Locate the cell with the specified text and output its [x, y] center coordinate. 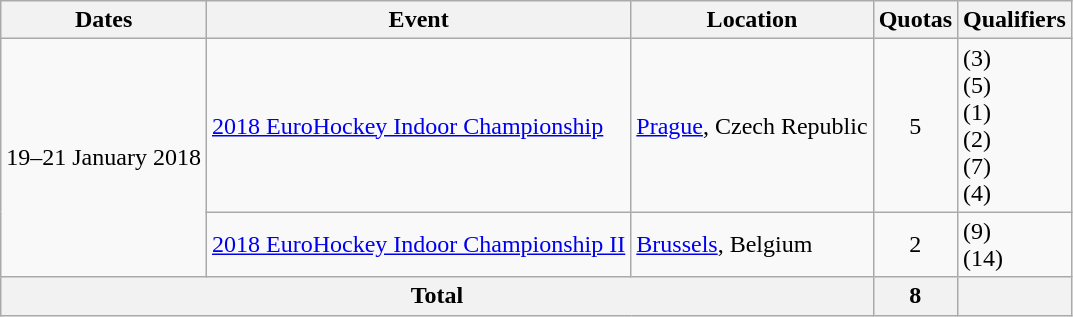
2 [915, 244]
Dates [104, 20]
2018 EuroHockey Indoor Championship [418, 126]
(9) (14) [1015, 244]
Qualifiers [1015, 20]
Total [437, 296]
Prague, Czech Republic [752, 126]
19–21 January 2018 [104, 158]
Location [752, 20]
Event [418, 20]
5 [915, 126]
Quotas [915, 20]
(3) (5) (1) (2) (7) (4) [1015, 126]
2018 EuroHockey Indoor Championship II [418, 244]
8 [915, 296]
Brussels, Belgium [752, 244]
